Identify which cell holds the provided text, then report its (x, y) central coordinate. 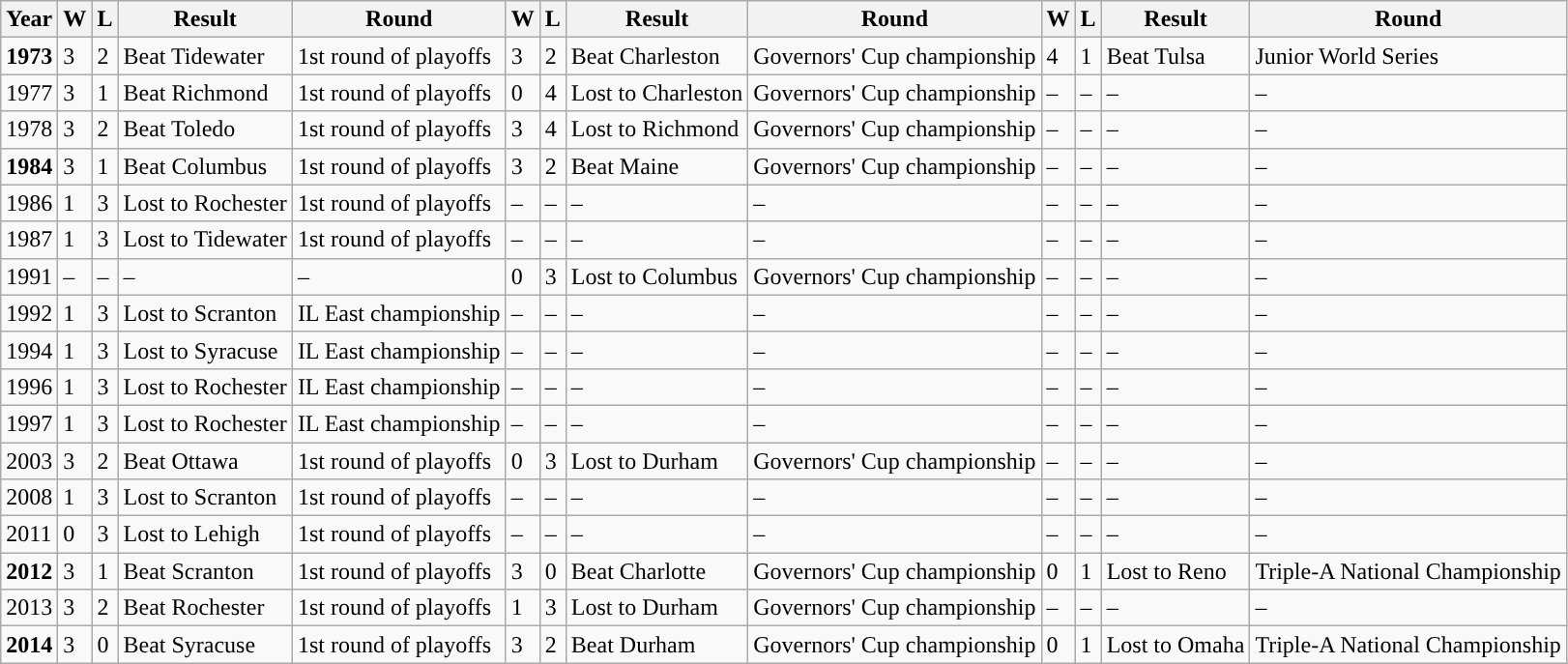
Beat Richmond (205, 93)
Lost to Omaha (1176, 645)
1992 (29, 313)
Lost to Reno (1176, 571)
1984 (29, 166)
Beat Scranton (205, 571)
2008 (29, 498)
2012 (29, 571)
Beat Tidewater (205, 56)
1977 (29, 93)
Beat Syracuse (205, 645)
2011 (29, 534)
Lost to Charleston (656, 93)
Lost to Richmond (656, 130)
Beat Rochester (205, 608)
1973 (29, 56)
Beat Charleston (656, 56)
Lost to Lehigh (205, 534)
Beat Toledo (205, 130)
1994 (29, 350)
Beat Durham (656, 645)
Year (29, 19)
Beat Maine (656, 166)
Beat Ottawa (205, 461)
1978 (29, 130)
Lost to Syracuse (205, 350)
Lost to Tidewater (205, 240)
1986 (29, 203)
Lost to Columbus (656, 276)
1996 (29, 387)
1997 (29, 423)
Junior World Series (1408, 56)
Beat Charlotte (656, 571)
2014 (29, 645)
2013 (29, 608)
1987 (29, 240)
1991 (29, 276)
2003 (29, 461)
Beat Tulsa (1176, 56)
Beat Columbus (205, 166)
